Capture the cell that displays the provided text and extract its [x, y] central coordinate. 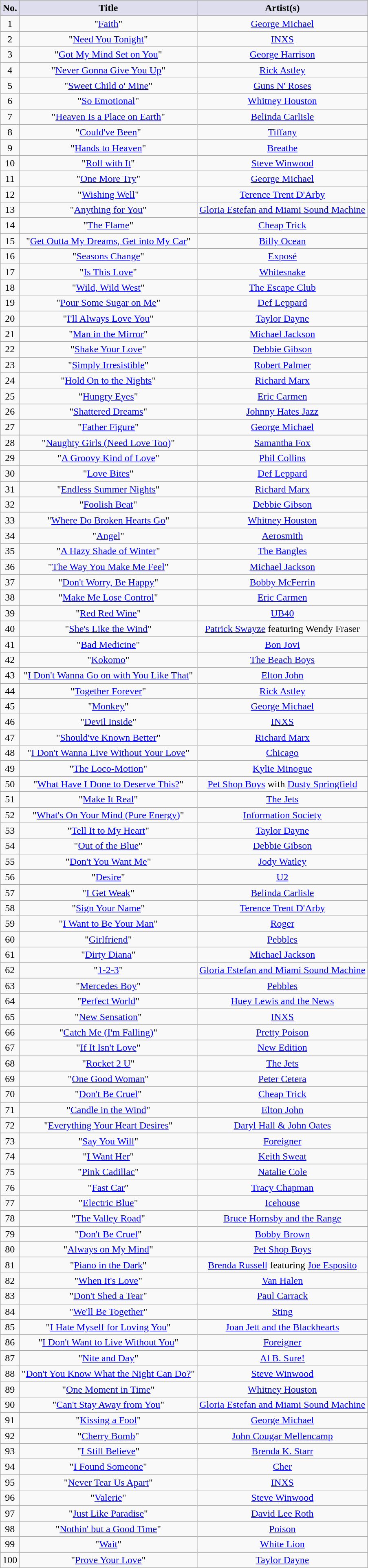
Peter Cetera [282, 1079]
57 [10, 892]
"I Don't Want to Live Without You" [108, 1343]
95 [10, 1482]
77 [10, 1203]
96 [10, 1498]
Bobby McFerrin [282, 582]
"Angel" [108, 536]
Bon Jovi [282, 644]
"Kissing a Fool" [108, 1420]
"Fast Car" [108, 1188]
"Can't Stay Away from You" [108, 1405]
58 [10, 908]
63 [10, 986]
Sting [282, 1312]
"Where Do Broken Hearts Go" [108, 520]
"Don't Shed a Tear" [108, 1296]
"A Groovy Kind of Love" [108, 458]
91 [10, 1420]
8 [10, 132]
"I'll Always Love You" [108, 318]
Pet Shop Boys [282, 1250]
Exposé [282, 256]
Johnny Hates Jazz [282, 411]
97 [10, 1513]
"Foolish Beat" [108, 505]
"If It Isn't Love" [108, 1048]
Al B. Sure! [282, 1358]
"New Sensation" [108, 1017]
The Bangles [282, 551]
65 [10, 1017]
86 [10, 1343]
Whitesnake [282, 272]
"One More Try" [108, 179]
"I Want to Be Your Man" [108, 923]
The Beach Boys [282, 660]
Roger [282, 923]
13 [10, 210]
"Seasons Change" [108, 256]
"Simply Irresistible" [108, 365]
Bobby Brown [282, 1234]
Tiffany [282, 132]
81 [10, 1265]
"Sign Your Name" [108, 908]
17 [10, 272]
27 [10, 427]
6 [10, 101]
"Perfect World" [108, 1001]
"She's Like the Wind" [108, 629]
99 [10, 1544]
"Love Bites" [108, 474]
Artist(s) [282, 8]
Jody Watley [282, 861]
Paul Carrack [282, 1296]
"Girlfriend" [108, 939]
73 [10, 1141]
1 [10, 24]
UB40 [282, 613]
Tracy Chapman [282, 1188]
Phil Collins [282, 458]
"Hands to Heaven" [108, 148]
"What Have I Done to Deserve This?" [108, 784]
Chicago [282, 753]
34 [10, 536]
"Monkey" [108, 707]
"Always on My Mind" [108, 1250]
47 [10, 738]
"Desire" [108, 877]
"Out of the Blue" [108, 846]
68 [10, 1063]
No. [10, 8]
61 [10, 955]
"Shake Your Love" [108, 349]
"Prove Your Love" [108, 1560]
Icehouse [282, 1203]
"Don't You Know What the Night Can Do?" [108, 1374]
67 [10, 1048]
"Don't You Want Me" [108, 861]
Brenda K. Starr [282, 1451]
31 [10, 489]
"Pink Cadillac" [108, 1172]
42 [10, 660]
"Catch Me (I'm Falling)" [108, 1032]
"Pour Some Sugar on Me" [108, 303]
22 [10, 349]
"Wild, Wild West" [108, 287]
"Wishing Well" [108, 194]
48 [10, 753]
"We'll Be Together" [108, 1312]
92 [10, 1435]
54 [10, 846]
28 [10, 442]
36 [10, 567]
"Got My Mind Set on You" [108, 55]
"What's On Your Mind (Pure Energy)" [108, 815]
John Cougar Mellencamp [282, 1435]
"Hold On to the Nights" [108, 380]
Cher [282, 1467]
12 [10, 194]
U2 [282, 877]
15 [10, 241]
Brenda Russell featuring Joe Esposito [282, 1265]
"I Don't Wanna Go on with You Like That" [108, 675]
"Devil Inside" [108, 722]
"Heaven Is a Place on Earth" [108, 117]
"Never Tear Us Apart" [108, 1482]
"Never Gonna Give You Up" [108, 70]
"Rocket 2 U" [108, 1063]
"Get Outta My Dreams, Get into My Car" [108, 241]
"Electric Blue" [108, 1203]
85 [10, 1327]
55 [10, 861]
"Cherry Bomb" [108, 1435]
"Nothin' but a Good Time" [108, 1529]
"Say You Will" [108, 1141]
"Together Forever" [108, 691]
"Father Figure" [108, 427]
"I Don't Wanna Live Without Your Love" [108, 753]
"Valerie" [108, 1498]
62 [10, 970]
"Candle in the Wind" [108, 1110]
59 [10, 923]
Huey Lewis and the News [282, 1001]
"Could've Been" [108, 132]
9 [10, 148]
24 [10, 380]
"Make It Real" [108, 799]
33 [10, 520]
49 [10, 769]
New Edition [282, 1048]
"One Good Woman" [108, 1079]
75 [10, 1172]
Natalie Cole [282, 1172]
"A Hazy Shade of Winter" [108, 551]
16 [10, 256]
White Lion [282, 1544]
14 [10, 225]
"Bad Medicine" [108, 644]
Robert Palmer [282, 365]
64 [10, 1001]
Guns N' Roses [282, 86]
69 [10, 1079]
"Naughty Girls (Need Love Too)" [108, 442]
The Escape Club [282, 287]
Pretty Poison [282, 1032]
40 [10, 629]
Poison [282, 1529]
Kylie Minogue [282, 769]
87 [10, 1358]
"The Valley Road" [108, 1219]
78 [10, 1219]
"The Loco-Motion" [108, 769]
56 [10, 877]
"Need You Tonight" [108, 39]
"I Get Weak" [108, 892]
74 [10, 1156]
21 [10, 334]
"Everything Your Heart Desires" [108, 1125]
79 [10, 1234]
Title [108, 8]
37 [10, 582]
"Piano in the Dark" [108, 1265]
"Is This Love" [108, 272]
71 [10, 1110]
George Harrison [282, 55]
"Roll with It" [108, 163]
Samantha Fox [282, 442]
50 [10, 784]
72 [10, 1125]
83 [10, 1296]
"I Found Someone" [108, 1467]
52 [10, 815]
10 [10, 163]
41 [10, 644]
66 [10, 1032]
"Sweet Child o' Mine" [108, 86]
"I Still Believe" [108, 1451]
"1-2-3" [108, 970]
94 [10, 1467]
"Don't Worry, Be Happy" [108, 582]
Van Halen [282, 1281]
"Tell It to My Heart" [108, 830]
"Mercedes Boy" [108, 986]
84 [10, 1312]
Bruce Hornsby and the Range [282, 1219]
"The Way You Make Me Feel" [108, 567]
Information Society [282, 815]
30 [10, 474]
60 [10, 939]
18 [10, 287]
88 [10, 1374]
70 [10, 1094]
"Just Like Paradise" [108, 1513]
38 [10, 598]
20 [10, 318]
"One Moment in Time" [108, 1389]
"Make Me Lose Control" [108, 598]
35 [10, 551]
"Kokomo" [108, 660]
"When It's Love" [108, 1281]
"Wait" [108, 1544]
5 [10, 86]
2 [10, 39]
"Endless Summer Nights" [108, 489]
Breathe [282, 148]
7 [10, 117]
3 [10, 55]
Keith Sweat [282, 1156]
44 [10, 691]
53 [10, 830]
89 [10, 1389]
43 [10, 675]
93 [10, 1451]
25 [10, 396]
80 [10, 1250]
"Dirty Diana" [108, 955]
David Lee Roth [282, 1513]
4 [10, 70]
"So Emotional" [108, 101]
11 [10, 179]
19 [10, 303]
90 [10, 1405]
"Man in the Mirror" [108, 334]
23 [10, 365]
"I Want Her" [108, 1156]
"Anything for You" [108, 210]
39 [10, 613]
Aerosmith [282, 536]
Daryl Hall & John Oates [282, 1125]
76 [10, 1188]
"Nite and Day" [108, 1358]
51 [10, 799]
"Should've Known Better" [108, 738]
"I Hate Myself for Loving You" [108, 1327]
"The Flame" [108, 225]
"Faith" [108, 24]
Joan Jett and the Blackhearts [282, 1327]
"Hungry Eyes" [108, 396]
"Shattered Dreams" [108, 411]
32 [10, 505]
"Red Red Wine" [108, 613]
46 [10, 722]
Pet Shop Boys with Dusty Springfield [282, 784]
Patrick Swayze featuring Wendy Fraser [282, 629]
29 [10, 458]
100 [10, 1560]
45 [10, 707]
26 [10, 411]
82 [10, 1281]
Billy Ocean [282, 241]
98 [10, 1529]
